Search for the cell housing the specified text and yield its (X, Y) center coordinate. 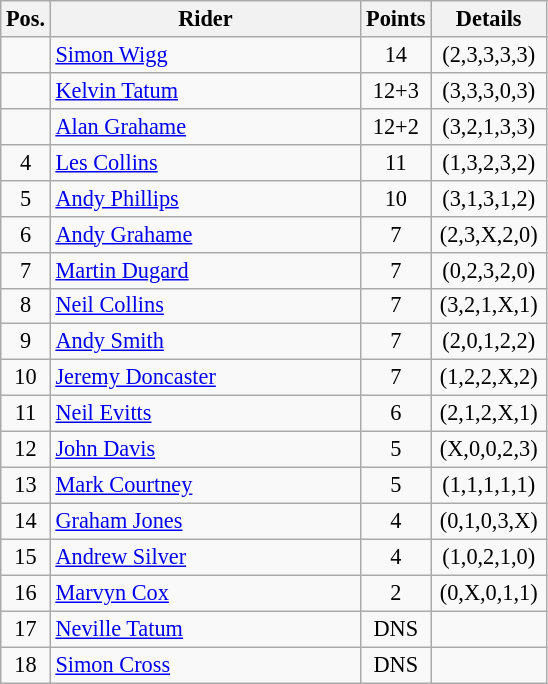
John Davis (205, 450)
Graham Jones (205, 521)
Pos. (26, 19)
Andy Grahame (205, 234)
(1,1,1,1,1) (488, 485)
Neil Collins (205, 306)
12+2 (396, 126)
Kelvin Tatum (205, 90)
(2,1,2,X,1) (488, 414)
Simon Cross (205, 665)
Andy Phillips (205, 198)
18 (26, 665)
Andrew Silver (205, 557)
(2,0,1,2,2) (488, 342)
Jeremy Doncaster (205, 378)
Marvyn Cox (205, 593)
Rider (205, 19)
12 (26, 450)
13 (26, 485)
(3,2,1,X,1) (488, 306)
2 (396, 593)
Neil Evitts (205, 414)
(1,2,2,X,2) (488, 378)
17 (26, 629)
(X,0,0,2,3) (488, 450)
Alan Grahame (205, 126)
Neville Tatum (205, 629)
Mark Courtney (205, 485)
8 (26, 306)
9 (26, 342)
(0,1,0,3,X) (488, 521)
(1,3,2,3,2) (488, 162)
Simon Wigg (205, 55)
(3,2,1,3,3) (488, 126)
(2,3,X,2,0) (488, 234)
Points (396, 19)
Andy Smith (205, 342)
Les Collins (205, 162)
15 (26, 557)
12+3 (396, 90)
Details (488, 19)
(3,1,3,1,2) (488, 198)
(3,3,3,0,3) (488, 90)
(1,0,2,1,0) (488, 557)
16 (26, 593)
(0,2,3,2,0) (488, 270)
(0,X,0,1,1) (488, 593)
Martin Dugard (205, 270)
(2,3,3,3,3) (488, 55)
